Pinpoint the cell where the given text exists, returning its [x, y] midpoint coordinate. 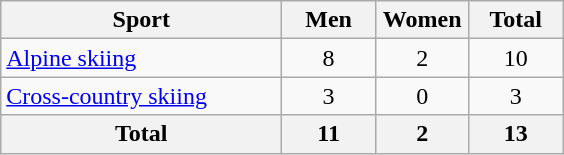
Women [422, 20]
8 [329, 58]
11 [329, 134]
Sport [142, 20]
Cross-country skiing [142, 96]
0 [422, 96]
10 [516, 58]
Men [329, 20]
Alpine skiing [142, 58]
13 [516, 134]
